Locate the cell with the specified text and output its (x, y) center coordinate. 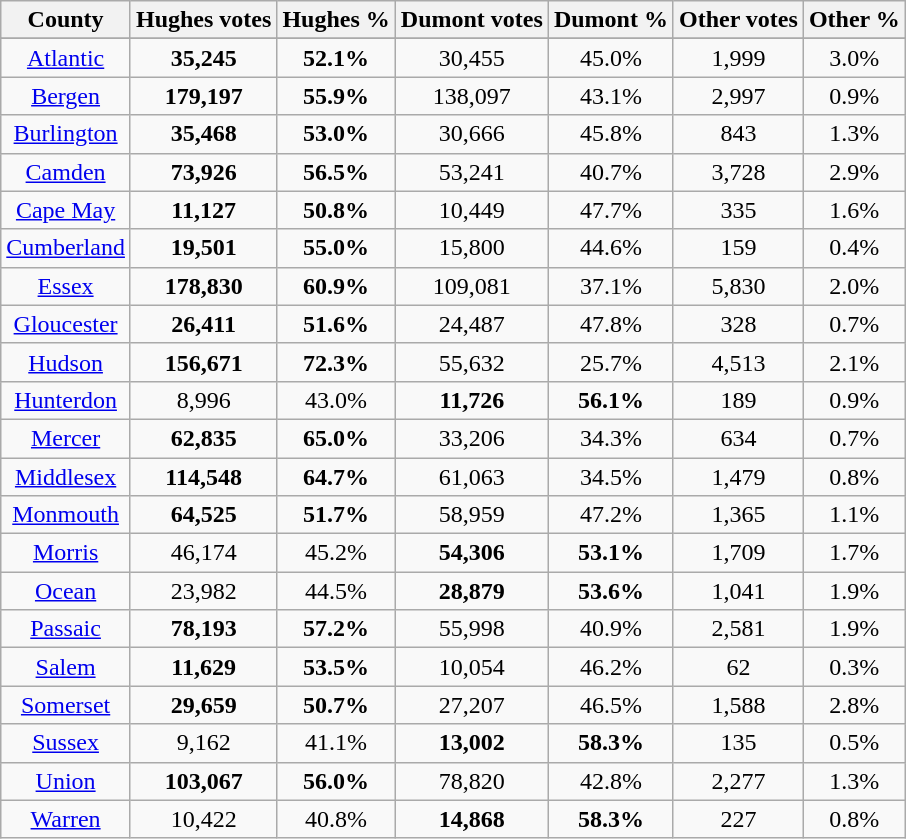
3.0% (854, 58)
0.3% (854, 667)
29,659 (203, 705)
51.7% (336, 515)
52.1% (336, 58)
33,206 (472, 438)
40.9% (610, 629)
55.9% (336, 96)
Other votes (738, 20)
53.5% (336, 667)
14,868 (472, 819)
35,245 (203, 58)
Dumont votes (472, 20)
1,999 (738, 58)
51.6% (336, 324)
1.1% (854, 515)
30,666 (472, 134)
10,449 (472, 210)
1.6% (854, 210)
Mercer (66, 438)
24,487 (472, 324)
1,041 (738, 591)
335 (738, 210)
27,207 (472, 705)
11,629 (203, 667)
25.7% (610, 362)
Ocean (66, 591)
2.8% (854, 705)
78,193 (203, 629)
109,081 (472, 286)
2,581 (738, 629)
Hughes % (336, 20)
Cape May (66, 210)
28,879 (472, 591)
55,998 (472, 629)
Somerset (66, 705)
41.1% (336, 743)
9,162 (203, 743)
53.1% (610, 553)
0.4% (854, 248)
50.8% (336, 210)
23,982 (203, 591)
1,709 (738, 553)
56.5% (336, 172)
13,002 (472, 743)
47.2% (610, 515)
Hunterdon (66, 400)
2,277 (738, 781)
Burlington (66, 134)
11,726 (472, 400)
37.1% (610, 286)
72.3% (336, 362)
634 (738, 438)
Passaic (66, 629)
56.1% (610, 400)
64.7% (336, 477)
1,588 (738, 705)
56.0% (336, 781)
156,671 (203, 362)
10,054 (472, 667)
Essex (66, 286)
103,067 (203, 781)
50.7% (336, 705)
Warren (66, 819)
54,306 (472, 553)
Hughes votes (203, 20)
43.0% (336, 400)
47.8% (610, 324)
Cumberland (66, 248)
65.0% (336, 438)
58,959 (472, 515)
138,097 (472, 96)
62 (738, 667)
0.5% (854, 743)
40.7% (610, 172)
Gloucester (66, 324)
114,548 (203, 477)
Union (66, 781)
46.5% (610, 705)
159 (738, 248)
26,411 (203, 324)
34.3% (610, 438)
843 (738, 134)
55,632 (472, 362)
227 (738, 819)
Camden (66, 172)
2.9% (854, 172)
Dumont % (610, 20)
61,063 (472, 477)
46.2% (610, 667)
8,996 (203, 400)
40.8% (336, 819)
55.0% (336, 248)
Other % (854, 20)
135 (738, 743)
Atlantic (66, 58)
Sussex (66, 743)
47.7% (610, 210)
178,830 (203, 286)
45.0% (610, 58)
1,479 (738, 477)
44.6% (610, 248)
45.8% (610, 134)
53.0% (336, 134)
3,728 (738, 172)
43.1% (610, 96)
64,525 (203, 515)
Hudson (66, 362)
Salem (66, 667)
44.5% (336, 591)
53.6% (610, 591)
10,422 (203, 819)
1,365 (738, 515)
73,926 (203, 172)
Monmouth (66, 515)
34.5% (610, 477)
11,127 (203, 210)
78,820 (472, 781)
62,835 (203, 438)
42.8% (610, 781)
45.2% (336, 553)
60.9% (336, 286)
15,800 (472, 248)
30,455 (472, 58)
19,501 (203, 248)
189 (738, 400)
1.7% (854, 553)
2.1% (854, 362)
57.2% (336, 629)
Morris (66, 553)
2.0% (854, 286)
46,174 (203, 553)
35,468 (203, 134)
2,997 (738, 96)
4,513 (738, 362)
179,197 (203, 96)
Bergen (66, 96)
Middlesex (66, 477)
53,241 (472, 172)
County (66, 20)
5,830 (738, 286)
328 (738, 324)
